Extract the [x, y] coordinate from the center of the cell holding the provided text.  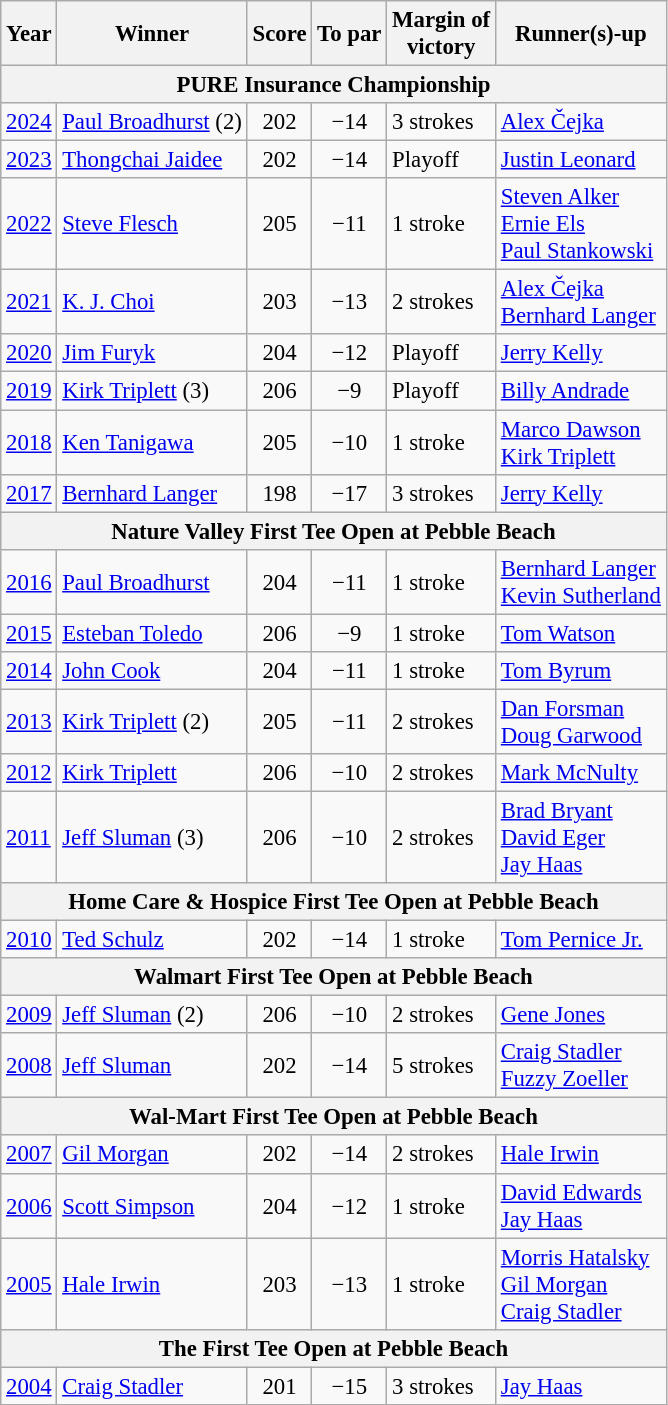
2007 [29, 1155]
2009 [29, 1015]
2008 [29, 1066]
Winner [152, 34]
Margin ofvictory [442, 34]
Walmart First Tee Open at Pebble Beach [334, 977]
Tom Pernice Jr. [580, 940]
Esteban Toledo [152, 633]
Craig Stadler [152, 1386]
2004 [29, 1386]
−17 [350, 493]
198 [280, 493]
Tom Watson [580, 633]
Morris Hatalsky Gil Morgan Craig Stadler [580, 1284]
2010 [29, 940]
K. J. Choi [152, 302]
Paul Broadhurst (2) [152, 122]
Kirk Triplett (2) [152, 722]
Kirk Triplett [152, 773]
2020 [29, 353]
To par [350, 34]
2006 [29, 1206]
Year [29, 34]
2014 [29, 671]
2019 [29, 391]
Scott Simpson [152, 1206]
Paul Broadhurst [152, 582]
Gene Jones [580, 1015]
David Edwards Jay Haas [580, 1206]
Mark McNulty [580, 773]
2018 [29, 442]
Jeff Sluman [152, 1066]
2013 [29, 722]
Gil Morgan [152, 1155]
2012 [29, 773]
Ken Tanigawa [152, 442]
Dan Forsman Doug Garwood [580, 722]
PURE Insurance Championship [334, 85]
2022 [29, 224]
Justin Leonard [580, 160]
2016 [29, 582]
Jim Furyk [152, 353]
Jay Haas [580, 1386]
Ted Schulz [152, 940]
Tom Byrum [580, 671]
2017 [29, 493]
2011 [29, 837]
The First Tee Open at Pebble Beach [334, 1348]
Marco Dawson Kirk Triplett [580, 442]
Runner(s)-up [580, 34]
Steven Alker Ernie Els Paul Stankowski [580, 224]
Nature Valley First Tee Open at Pebble Beach [334, 531]
Bernhard Langer [152, 493]
5 strokes [442, 1066]
−15 [350, 1386]
Alex Čejka Bernhard Langer [580, 302]
Jeff Sluman (2) [152, 1015]
Bernhard Langer Kevin Sutherland [580, 582]
Brad Bryant David Eger Jay Haas [580, 837]
John Cook [152, 671]
2015 [29, 633]
201 [280, 1386]
Alex Čejka [580, 122]
Steve Flesch [152, 224]
2024 [29, 122]
Craig Stadler Fuzzy Zoeller [580, 1066]
Thongchai Jaidee [152, 160]
Kirk Triplett (3) [152, 391]
Home Care & Hospice First Tee Open at Pebble Beach [334, 902]
Jeff Sluman (3) [152, 837]
Wal-Mart First Tee Open at Pebble Beach [334, 1117]
2021 [29, 302]
Billy Andrade [580, 391]
2023 [29, 160]
Score [280, 34]
2005 [29, 1284]
